Capture the cell that displays the provided text and extract its (x, y) central coordinate. 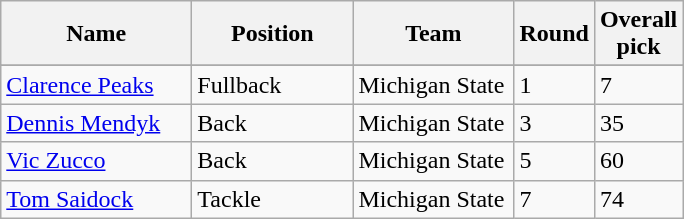
Dennis Mendyk (96, 123)
Tackle (272, 199)
1 (554, 85)
Vic Zucco (96, 161)
5 (554, 161)
60 (638, 161)
Position (272, 34)
Name (96, 34)
Overall pick (638, 34)
Round (554, 34)
35 (638, 123)
3 (554, 123)
Team (434, 34)
Fullback (272, 85)
Tom Saidock (96, 199)
74 (638, 199)
Clarence Peaks (96, 85)
